Return [x, y] of the center of cell containing provided text 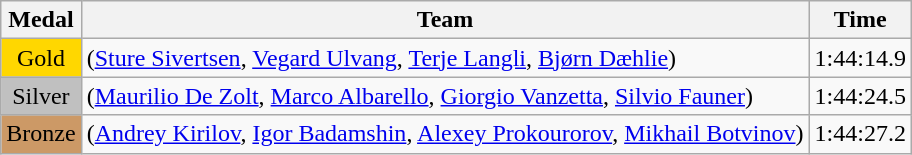
1:44:14.9 [860, 58]
1:44:27.2 [860, 134]
(Maurilio De Zolt, Marco Albarello, Giorgio Vanzetta, Silvio Fauner) [445, 96]
Team [445, 20]
Silver [41, 96]
Bronze [41, 134]
Time [860, 20]
1:44:24.5 [860, 96]
Medal [41, 20]
(Sture Sivertsen, Vegard Ulvang, Terje Langli, Bjørn Dæhlie) [445, 58]
Gold [41, 58]
(Andrey Kirilov, Igor Badamshin, Alexey Prokourorov, Mikhail Botvinov) [445, 134]
